Determine the [x, y] coordinate at the center of the cell enclosing the given text.  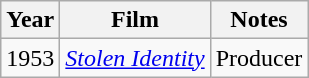
1953 [30, 58]
Film [135, 20]
Year [30, 20]
Notes [259, 20]
Producer [259, 58]
Stolen Identity [135, 58]
